Return the [X, Y] coordinate for the center point of the cell that contains the specified text.  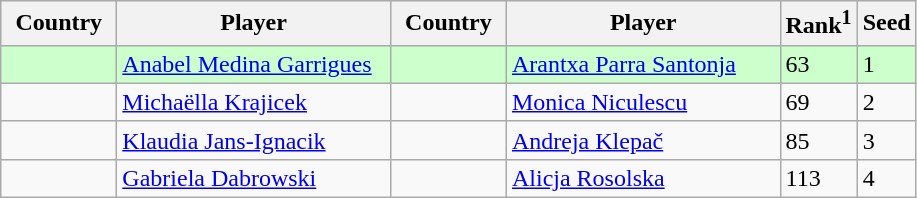
Andreja Klepač [643, 140]
63 [818, 64]
Gabriela Dabrowski [254, 178]
Seed [886, 24]
Alicja Rosolska [643, 178]
113 [818, 178]
Anabel Medina Garrigues [254, 64]
Klaudia Jans-Ignacik [254, 140]
3 [886, 140]
Monica Niculescu [643, 102]
69 [818, 102]
Michaëlla Krajicek [254, 102]
2 [886, 102]
4 [886, 178]
1 [886, 64]
85 [818, 140]
Arantxa Parra Santonja [643, 64]
Rank1 [818, 24]
